Search for the cell housing the specified text and yield its [X, Y] center coordinate. 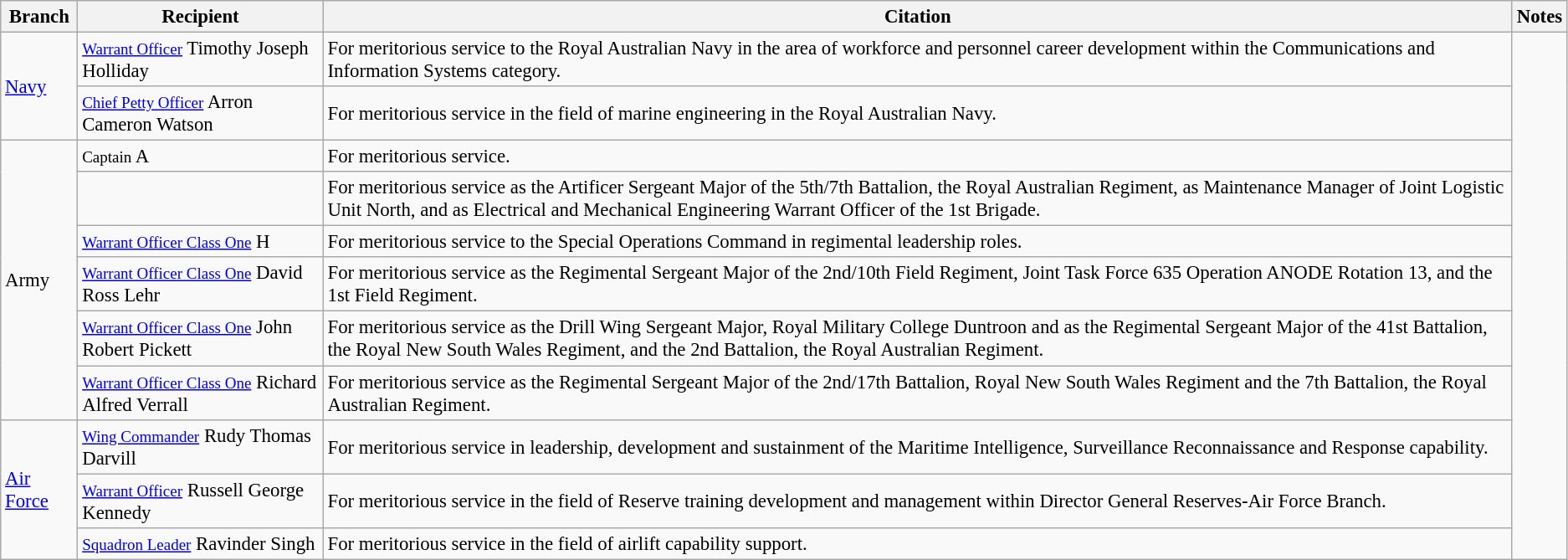
Warrant Officer Russell George Kennedy [201, 501]
Navy [39, 87]
Notes [1540, 17]
Branch [39, 17]
Chief Petty Officer Arron Cameron Watson [201, 114]
Recipient [201, 17]
Warrant Officer Class One John Robert Pickett [201, 338]
For meritorious service. [917, 157]
For meritorious service in the field of airlift capability support. [917, 543]
For meritorious service to the Special Operations Command in regimental leadership roles. [917, 242]
Captain A [201, 157]
Warrant Officer Class One David Ross Lehr [201, 285]
Wing Commander Rudy Thomas Darvill [201, 447]
For meritorious service in the field of Reserve training development and management within Director General Reserves-Air Force Branch. [917, 501]
Squadron Leader Ravinder Singh [201, 543]
Citation [917, 17]
Warrant Officer Timothy Joseph Holliday [201, 60]
Air Force [39, 489]
For meritorious service in leadership, development and sustainment of the Maritime Intelligence, Surveillance Reconnaissance and Response capability. [917, 447]
For meritorious service in the field of marine engineering in the Royal Australian Navy. [917, 114]
Army [39, 280]
Warrant Officer Class One H [201, 242]
Warrant Officer Class One Richard Alfred Verrall [201, 393]
